Identify which cell holds the provided text, then report its [X, Y] central coordinate. 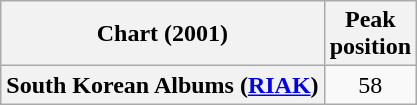
Chart (2001) [162, 34]
South Korean Albums (RIAK) [162, 85]
Peakposition [370, 34]
58 [370, 85]
